Return the (X, Y) coordinate for the center point of the cell that contains the specified text.  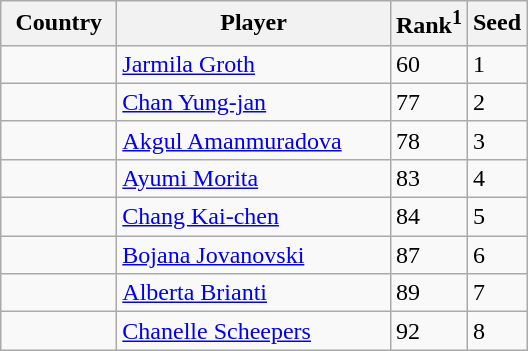
87 (428, 255)
4 (496, 178)
77 (428, 102)
89 (428, 293)
92 (428, 331)
2 (496, 102)
Country (59, 24)
Bojana Jovanovski (254, 255)
Akgul Amanmuradova (254, 140)
1 (496, 64)
84 (428, 217)
Chanelle Scheepers (254, 331)
7 (496, 293)
Chang Kai-chen (254, 217)
Jarmila Groth (254, 64)
Player (254, 24)
8 (496, 331)
6 (496, 255)
78 (428, 140)
Ayumi Morita (254, 178)
Rank1 (428, 24)
3 (496, 140)
5 (496, 217)
60 (428, 64)
Chan Yung-jan (254, 102)
Seed (496, 24)
83 (428, 178)
Alberta Brianti (254, 293)
